Return the [X, Y] coordinate for the center point of the cell that contains the specified text.  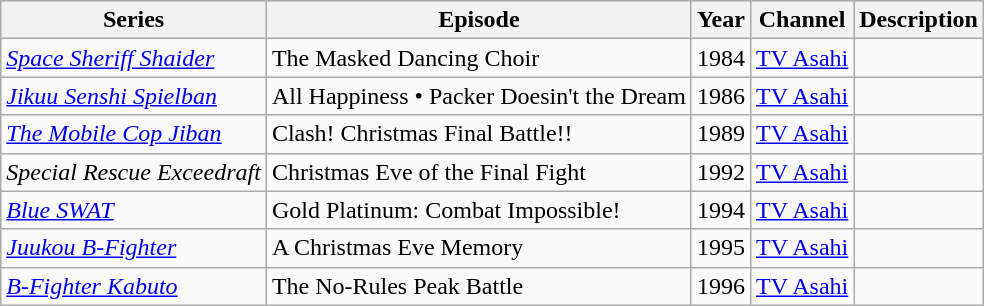
Clash! Christmas Final Battle!! [478, 134]
1989 [720, 134]
1992 [720, 172]
Year [720, 20]
A Christmas Eve Memory [478, 248]
Description [919, 20]
1984 [720, 58]
The Masked Dancing Choir [478, 58]
Episode [478, 20]
1995 [720, 248]
B-Fighter Kabuto [134, 286]
All Happiness • Packer Doesin't the Dream [478, 96]
The Mobile Cop Jiban [134, 134]
Gold Platinum: Combat Impossible! [478, 210]
1986 [720, 96]
1994 [720, 210]
Series [134, 20]
Christmas Eve of the Final Fight [478, 172]
Special Rescue Exceedraft [134, 172]
Jikuu Senshi Spielban [134, 96]
Channel [802, 20]
Space Sheriff Shaider [134, 58]
Juukou B-Fighter [134, 248]
Blue SWAT [134, 210]
The No-Rules Peak Battle [478, 286]
1996 [720, 286]
